Output the (X, Y) coordinate of the center of the cell containing the given text.  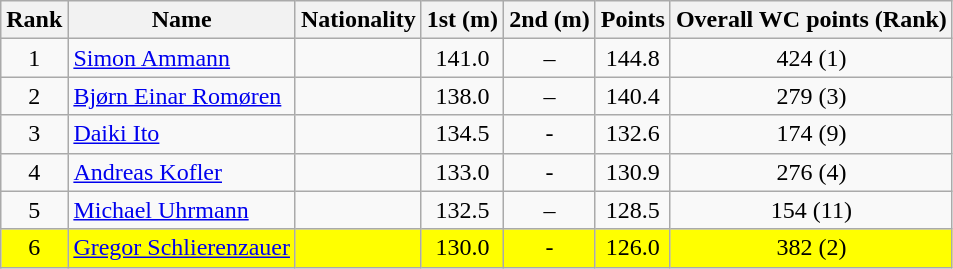
138.0 (462, 96)
141.0 (462, 58)
130.0 (462, 248)
Daiki Ito (182, 134)
Rank (34, 20)
133.0 (462, 172)
3 (34, 134)
Bjørn Einar Romøren (182, 96)
4 (34, 172)
5 (34, 210)
6 (34, 248)
132.5 (462, 210)
154 (11) (811, 210)
2 (34, 96)
130.9 (632, 172)
424 (1) (811, 58)
Name (182, 20)
Gregor Schlierenzauer (182, 248)
126.0 (632, 248)
144.8 (632, 58)
2nd (m) (550, 20)
132.6 (632, 134)
140.4 (632, 96)
279 (3) (811, 96)
128.5 (632, 210)
Nationality (358, 20)
174 (9) (811, 134)
Points (632, 20)
382 (2) (811, 248)
1 (34, 58)
Overall WC points (Rank) (811, 20)
276 (4) (811, 172)
Michael Uhrmann (182, 210)
Andreas Kofler (182, 172)
134.5 (462, 134)
Simon Ammann (182, 58)
1st (m) (462, 20)
